Search for the cell housing the specified text and yield its (X, Y) center coordinate. 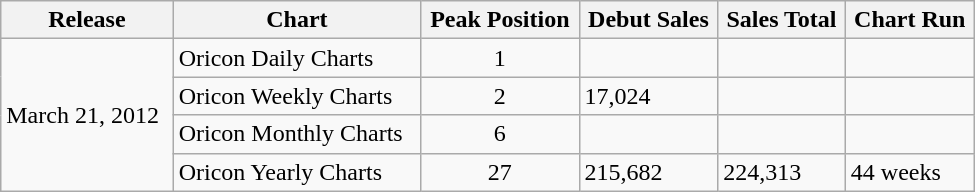
17,024 (648, 96)
224,313 (782, 172)
Oricon Yearly Charts (297, 172)
Release (87, 20)
Chart (297, 20)
Sales Total (782, 20)
Oricon Daily Charts (297, 58)
27 (500, 172)
44 weeks (910, 172)
1 (500, 58)
2 (500, 96)
Peak Position (500, 20)
Chart Run (910, 20)
215,682 (648, 172)
Oricon Monthly Charts (297, 134)
Oricon Weekly Charts (297, 96)
6 (500, 134)
Debut Sales (648, 20)
March 21, 2012 (87, 115)
